Pinpoint the cell where the given text exists, returning its (x, y) midpoint coordinate. 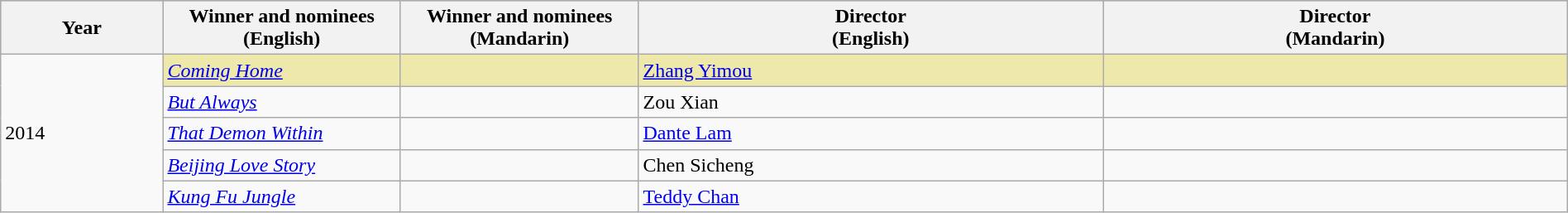
But Always (282, 102)
Coming Home (282, 70)
Director(English) (871, 28)
Beijing Love Story (282, 165)
Dante Lam (871, 133)
Winner and nominees(English) (282, 28)
That Demon Within (282, 133)
Zhang Yimou (871, 70)
Teddy Chan (871, 196)
Director(Mandarin) (1336, 28)
Chen Sicheng (871, 165)
2014 (82, 133)
Kung Fu Jungle (282, 196)
Winner and nominees(Mandarin) (519, 28)
Zou Xian (871, 102)
Year (82, 28)
